Scan for the cell matching the given text and deliver its [x, y] coordinate at center. 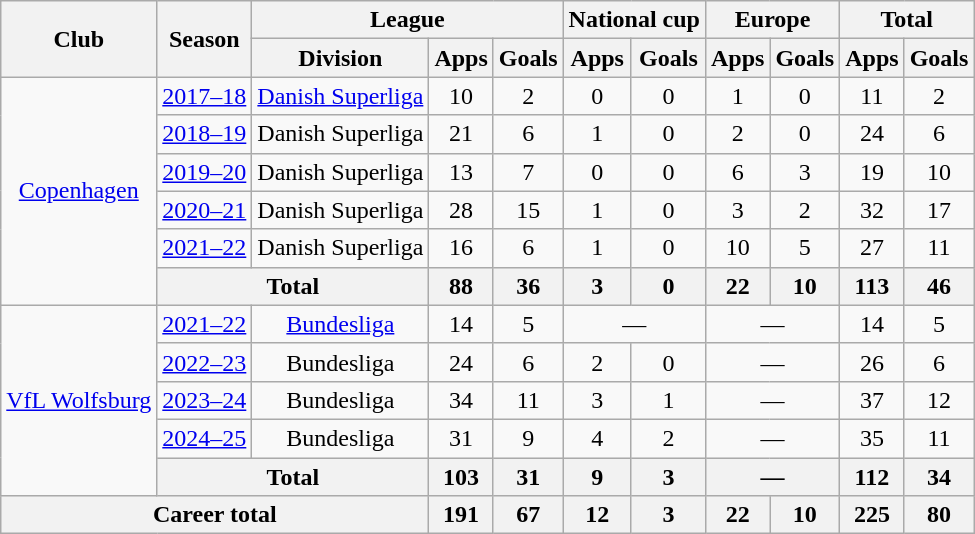
67 [528, 515]
2024–25 [204, 438]
7 [528, 172]
113 [872, 286]
225 [872, 515]
112 [872, 477]
15 [528, 210]
103 [461, 477]
2018–19 [204, 134]
16 [461, 248]
37 [872, 400]
28 [461, 210]
Copenhagen [79, 191]
36 [528, 286]
26 [872, 362]
21 [461, 134]
19 [872, 172]
80 [939, 515]
27 [872, 248]
2017–18 [204, 96]
13 [461, 172]
Season [204, 39]
88 [461, 286]
VfL Wolfsburg [79, 400]
2019–20 [204, 172]
191 [461, 515]
2020–21 [204, 210]
32 [872, 210]
Europe [772, 20]
Division [340, 58]
League [408, 20]
17 [939, 210]
35 [872, 438]
Club [79, 39]
4 [597, 438]
2023–24 [204, 400]
National cup [634, 20]
46 [939, 286]
2022–23 [204, 362]
Career total [215, 515]
